Locate the cell with the specified text and output its [x, y] center coordinate. 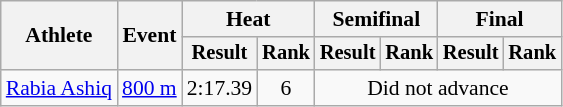
Heat [248, 19]
Athlete [59, 36]
Event [150, 36]
6 [286, 88]
Semifinal [376, 19]
800 m [150, 88]
Rabia Ashiq [59, 88]
2:17.39 [220, 88]
Did not advance [438, 88]
Final [500, 19]
